Provide the [X, Y] coordinate of the cell's center where the given text is located.  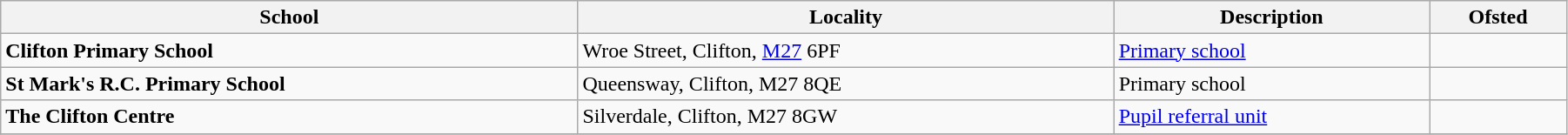
Clifton Primary School [289, 51]
School [289, 17]
The Clifton Centre [289, 117]
Silverdale, Clifton, M27 8GW [846, 117]
Description [1272, 17]
Ofsted [1498, 17]
Wroe Street, Clifton, M27 6PF [846, 51]
St Mark's R.C. Primary School [289, 84]
Locality [846, 17]
Queensway, Clifton, M27 8QE [846, 84]
Pupil referral unit [1272, 117]
